Extract the (x, y) coordinate from the center of the cell holding the provided text.  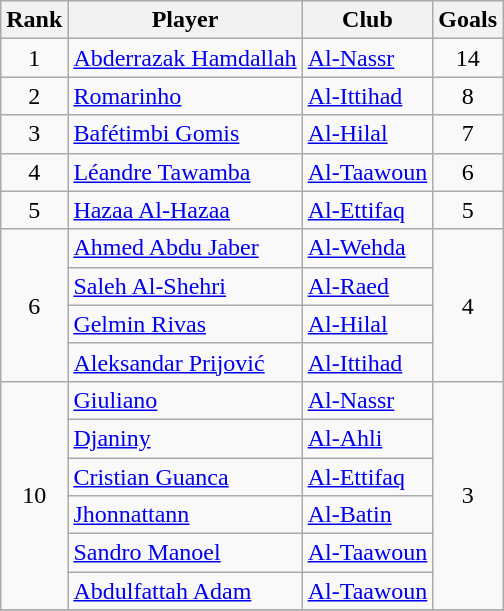
Aleksandar Prijović (185, 362)
Djaniny (185, 438)
Al-Ahli (368, 438)
1 (34, 58)
Ahmed Abdu Jaber (185, 248)
Gelmin Rivas (185, 324)
Cristian Guanca (185, 477)
Bafétimbi Gomis (185, 134)
Giuliano (185, 400)
10 (34, 495)
Léandre Tawamba (185, 172)
Club (368, 20)
Goals (468, 20)
Abdulfattah Adam (185, 591)
Hazaa Al-Hazaa (185, 210)
Jhonnattann (185, 515)
14 (468, 58)
Saleh Al-Shehri (185, 286)
2 (34, 96)
7 (468, 134)
Rank (34, 20)
Abderrazak Hamdallah (185, 58)
8 (468, 96)
Al-Batin (368, 515)
Sandro Manoel (185, 553)
Player (185, 20)
Al-Raed (368, 286)
Romarinho (185, 96)
Al-Wehda (368, 248)
